Return the [X, Y] coordinate for the center point of the cell that contains the specified text.  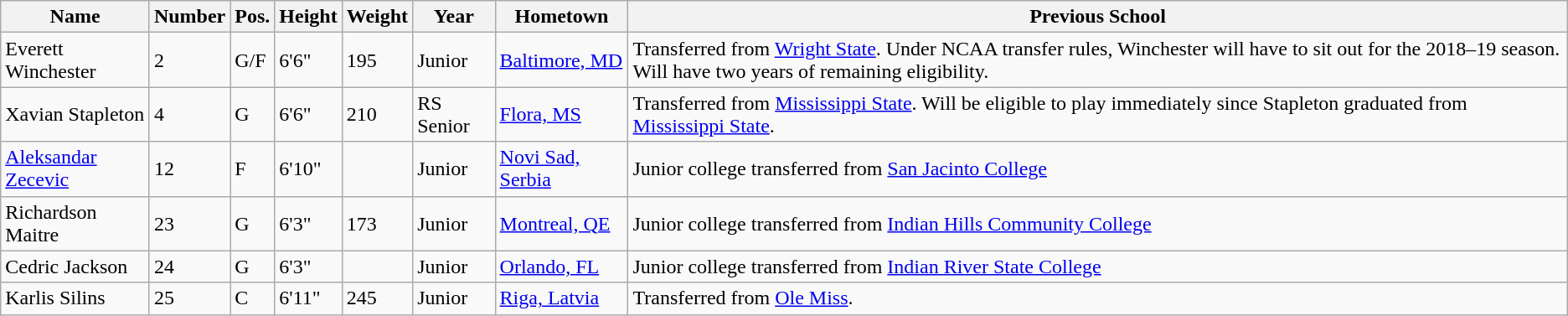
Junior college transferred from San Jacinto College [1097, 169]
Previous School [1097, 17]
Height [308, 17]
23 [189, 223]
Flora, MS [561, 114]
Karlis Silins [75, 298]
Xavian Stapleton [75, 114]
6'11" [308, 298]
Everett Winchester [75, 60]
Junior college transferred from Indian Hills Community College [1097, 223]
Richardson Maitre [75, 223]
Orlando, FL [561, 267]
6'10" [308, 169]
Aleksandar Zecevic [75, 169]
Baltimore, MD [561, 60]
12 [189, 169]
173 [377, 223]
Year [454, 17]
Cedric Jackson [75, 267]
195 [377, 60]
210 [377, 114]
Transferred from Ole Miss. [1097, 298]
F [253, 169]
Riga, Latvia [561, 298]
Transferred from Mississippi State. Will be eligible to play immediately since Stapleton graduated from Mississippi State. [1097, 114]
RS Senior [454, 114]
24 [189, 267]
245 [377, 298]
4 [189, 114]
2 [189, 60]
C [253, 298]
Hometown [561, 17]
Pos. [253, 17]
Novi Sad, Serbia [561, 169]
Junior college transferred from Indian River State College [1097, 267]
Weight [377, 17]
Name [75, 17]
Montreal, QE [561, 223]
Number [189, 17]
25 [189, 298]
G/F [253, 60]
